Scan for the cell matching the given text and deliver its (x, y) coordinate at center. 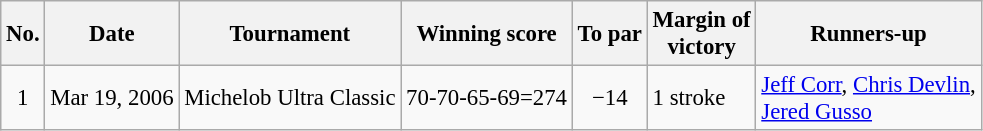
Margin ofvictory (702, 34)
Jeff Corr, Chris Devlin, Jered Gusso (868, 98)
70-70-65-69=274 (487, 98)
Date (112, 34)
−14 (610, 98)
To par (610, 34)
Winning score (487, 34)
Tournament (290, 34)
Runners-up (868, 34)
Michelob Ultra Classic (290, 98)
Mar 19, 2006 (112, 98)
1 stroke (702, 98)
1 (23, 98)
No. (23, 34)
